For the text-containing cell, return its midpoint in (x, y) coordinate format. 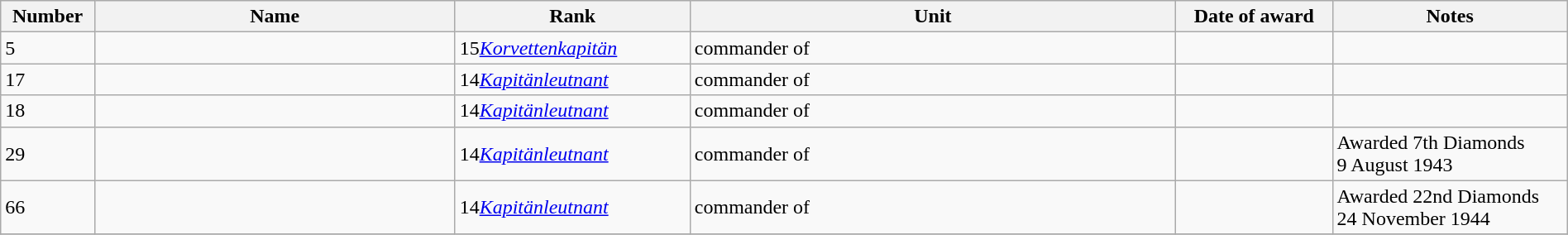
Number (48, 17)
17 (48, 79)
Rank (572, 17)
Awarded 7th Diamonds 9 August 1943 (1450, 154)
5 (48, 48)
15Korvettenkapitän (572, 48)
Unit (933, 17)
Awarded 22nd Diamonds 24 November 1944 (1450, 207)
66 (48, 207)
Name (275, 17)
29 (48, 154)
Date of award (1254, 17)
Notes (1450, 17)
18 (48, 111)
